Detect which cell encompasses the target text, then output its [x, y] center coordinate. 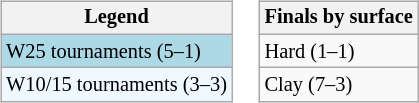
Clay (7–3) [339, 85]
Legend [116, 18]
Finals by surface [339, 18]
W25 tournaments (5–1) [116, 51]
W10/15 tournaments (3–3) [116, 85]
Hard (1–1) [339, 51]
